Identify which cell holds the provided text, then report its [X, Y] central coordinate. 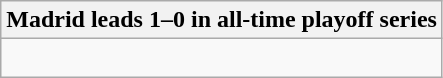
Madrid leads 1–0 in all-time playoff series [222, 20]
